Scan for the cell matching the given text and deliver its [x, y] coordinate at center. 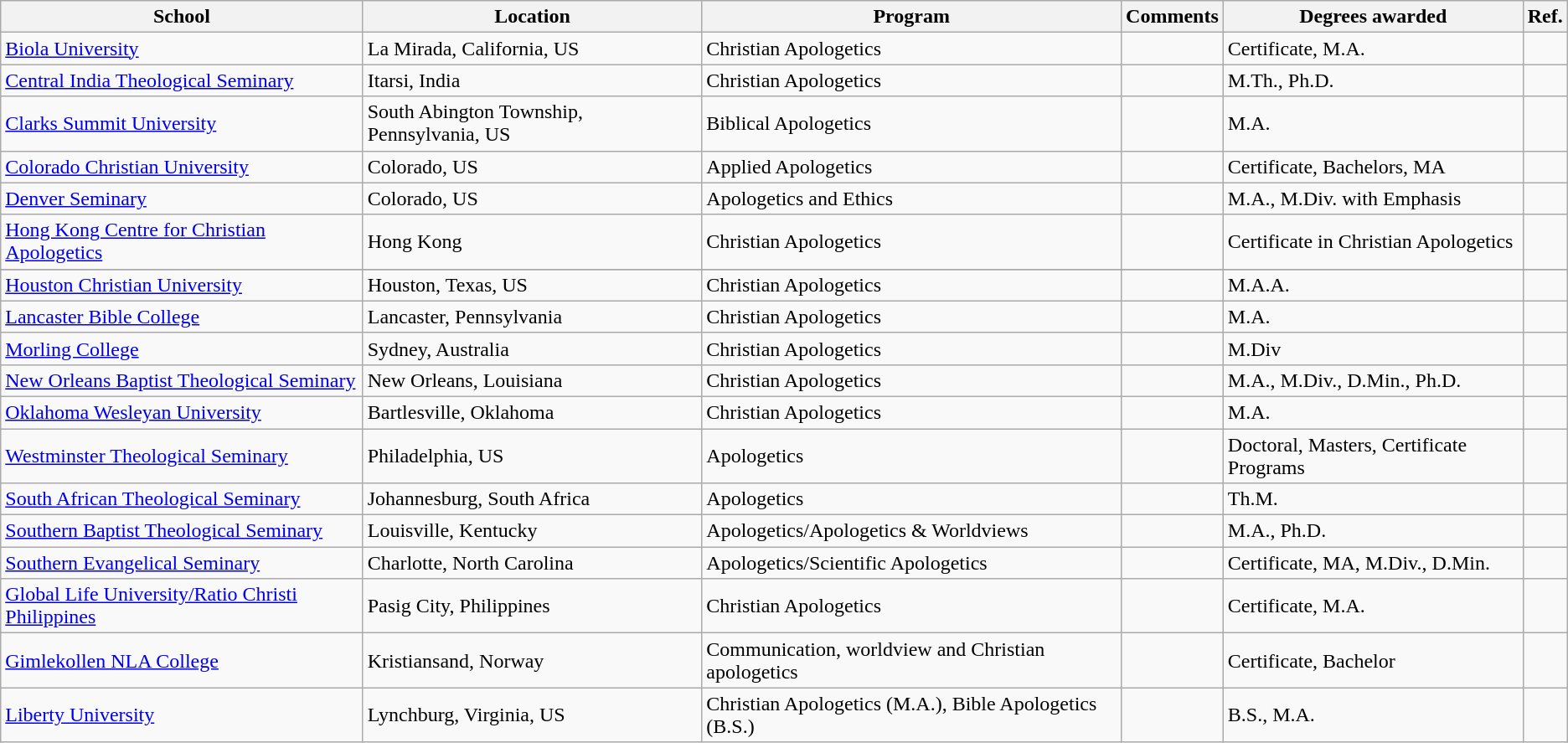
Liberty University [182, 715]
Apologetics/Apologetics & Worldviews [911, 531]
Applied Apologetics [911, 167]
Gimlekollen NLA College [182, 660]
Lancaster, Pennsylvania [533, 317]
M.A.A. [1373, 285]
Lynchburg, Virginia, US [533, 715]
Biola University [182, 49]
Bartlesville, Oklahoma [533, 412]
Morling College [182, 348]
Lancaster Bible College [182, 317]
Charlotte, North Carolina [533, 563]
Johannesburg, South Africa [533, 499]
Houston Christian University [182, 285]
Southern Evangelical Seminary [182, 563]
Houston, Texas, US [533, 285]
Certificate, Bachelor [1373, 660]
Certificate in Christian Apologetics [1373, 241]
Itarsi, India [533, 80]
Degrees awarded [1373, 17]
M.Div [1373, 348]
Ref. [1545, 17]
Doctoral, Masters, Certificate Programs [1373, 456]
Communication, worldview and Christian apologetics [911, 660]
Pasig City, Philippines [533, 606]
Colorado Christian University [182, 167]
M.A., Ph.D. [1373, 531]
South African Theological Seminary [182, 499]
Certificate, Bachelors, MA [1373, 167]
Louisville, Kentucky [533, 531]
Central India Theological Seminary [182, 80]
Th.M. [1373, 499]
School [182, 17]
M.Th., Ph.D. [1373, 80]
Comments [1173, 17]
Biblical Apologetics [911, 124]
New Orleans, Louisiana [533, 380]
Location [533, 17]
Global Life University/Ratio Christi Philippines [182, 606]
Program [911, 17]
South Abington Township, Pennsylvania, US [533, 124]
Clarks Summit University [182, 124]
La Mirada, California, US [533, 49]
Southern Baptist Theological Seminary [182, 531]
Apologetics and Ethics [911, 199]
Westminster Theological Seminary [182, 456]
M.A., M.Div. with Emphasis [1373, 199]
Sydney, Australia [533, 348]
Certificate, MA, M.Div., D.Min. [1373, 563]
Oklahoma Wesleyan University [182, 412]
Hong Kong Centre for Christian Apologetics [182, 241]
New Orleans Baptist Theological Seminary [182, 380]
Kristiansand, Norway [533, 660]
M.A., M.Div., D.Min., Ph.D. [1373, 380]
Apologetics/Scientific Apologetics [911, 563]
Denver Seminary [182, 199]
Philadelphia, US [533, 456]
Christian Apologetics (M.A.), Bible Apologetics (B.S.) [911, 715]
B.S., M.A. [1373, 715]
Hong Kong [533, 241]
